Return the [x, y] coordinate for the center point of the cell that contains the specified text.  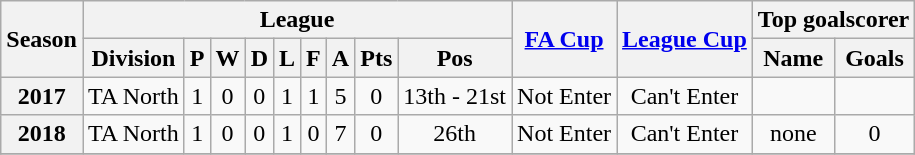
7 [340, 134]
Goals [874, 58]
League [296, 20]
League Cup [685, 39]
D [259, 58]
Pts [376, 58]
W [228, 58]
26th [455, 134]
Pos [455, 58]
5 [340, 96]
13th - 21st [455, 96]
2017 [42, 96]
none [793, 134]
Division [133, 58]
2018 [42, 134]
Name [793, 58]
P [197, 58]
A [340, 58]
L [288, 58]
F [314, 58]
FA Cup [564, 39]
Top goalscorer [833, 20]
Season [42, 39]
